From the cell containing the given text, extract its center point as (x, y) coordinate. 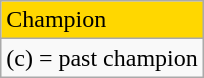
(c) = past champion (102, 58)
Champion (102, 20)
